Identify which cell holds the provided text, then report its (X, Y) central coordinate. 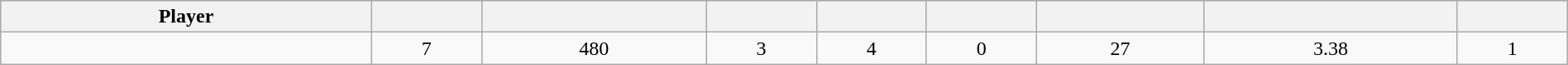
4 (872, 48)
1 (1512, 48)
480 (594, 48)
3 (761, 48)
0 (981, 48)
27 (1120, 48)
Player (186, 17)
3.38 (1331, 48)
7 (427, 48)
